Return the [x, y] coordinate for the center point of the cell that contains the specified text.  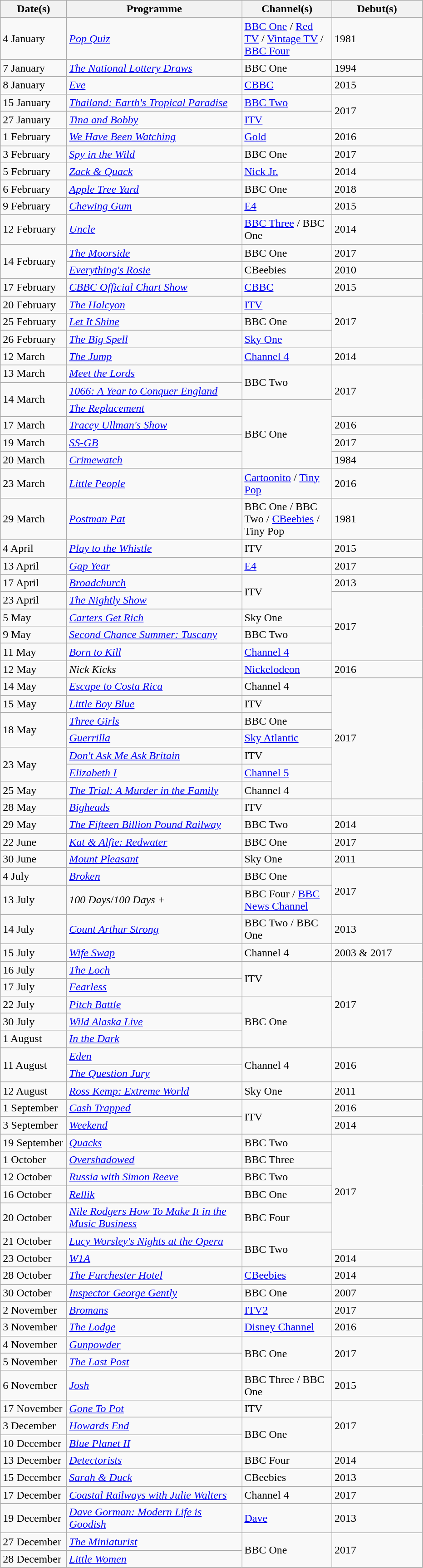
Thailand: Earth's Tropical Paradise [154, 102]
Disney Channel [287, 1327]
Gap Year [154, 565]
Escape to Costa Rica [154, 687]
Spy in the Wild [154, 154]
23 October [34, 1258]
6 November [34, 1385]
28 October [34, 1276]
Mount Pleasant [154, 859]
Apple Tree Yard [154, 189]
23 April [34, 600]
Zack & Quack [154, 171]
26 February [34, 339]
Sky Atlantic [287, 738]
The Lodge [154, 1327]
Count Arthur Strong [154, 930]
11 May [34, 652]
Lucy Worsley's Nights at the Opera [154, 1241]
19 September [34, 1142]
The Question Jury [154, 1073]
Nickelodeon [287, 669]
In the Dark [154, 1039]
We Have Been Watching [154, 137]
Rellik [154, 1194]
BBC One / BBC Two / CBeebies / Tiny Pop [287, 519]
Howards End [154, 1426]
23 May [34, 764]
Little Women [154, 1559]
Pop Quiz [154, 39]
Eve [154, 85]
12 March [34, 356]
1 October [34, 1160]
Detectorists [154, 1461]
13 July [34, 900]
Tracey Ullman's Show [154, 425]
20 October [34, 1218]
100 Days/100 Days + [154, 900]
Weekend [154, 1125]
Quacks [154, 1142]
Broken [154, 877]
4 July [34, 877]
Josh [154, 1385]
5 November [34, 1362]
Date(s) [34, 9]
12 February [34, 229]
13 March [34, 374]
Dave [287, 1518]
2010 [377, 270]
3 December [34, 1426]
Fearless [154, 987]
Blue Planet II [154, 1443]
Second Chance Summer: Tuscany [154, 635]
Little People [154, 483]
Bromans [154, 1310]
29 May [34, 824]
Cartoonito / Tiny Pop [287, 483]
7 January [34, 68]
30 July [34, 1022]
30 October [34, 1293]
10 December [34, 1443]
Born to Kill [154, 652]
15 July [34, 953]
1 September [34, 1108]
5 February [34, 171]
12 August [34, 1091]
Channel(s) [287, 9]
2007 [377, 1293]
1984 [377, 460]
The Nightly Show [154, 600]
The Loch [154, 970]
16 July [34, 970]
17 April [34, 583]
The Big Spell [154, 339]
23 March [34, 483]
3 September [34, 1125]
The Fifteen Billion Pound Railway [154, 824]
19 March [34, 443]
Gone To Pot [154, 1408]
25 February [34, 322]
Eden [154, 1056]
Uncle [154, 229]
Nile Rodgers How To Make It in the Music Business [154, 1218]
Chewing Gum [154, 206]
Guerrilla [154, 738]
15 December [34, 1478]
1 February [34, 137]
The National Lottery Draws [154, 68]
15 January [34, 102]
28 May [34, 807]
4 November [34, 1344]
Debut(s) [377, 9]
1994 [377, 68]
27 January [34, 120]
9 May [34, 635]
Little Boy Blue [154, 704]
Russia with Simon Reeve [154, 1177]
17 February [34, 287]
The Halcyon [154, 305]
1066: A Year to Conquer England [154, 391]
Dave Gorman: Modern Life is Goodish [154, 1518]
22 June [34, 842]
14 March [34, 399]
Wild Alaska Live [154, 1022]
17 December [34, 1495]
20 March [34, 460]
11 August [34, 1065]
3 February [34, 154]
1 August [34, 1039]
W1A [154, 1258]
14 February [34, 261]
6 February [34, 189]
Inspector George Gently [154, 1293]
Nick Kicks [154, 669]
Let It Shine [154, 322]
30 June [34, 859]
3 November [34, 1327]
Kat & Alfie: Redwater [154, 842]
Overshadowed [154, 1160]
Don't Ask Me Ask Britain [154, 755]
CBBC Official Chart Show [154, 287]
The Jump [154, 356]
SS-GB [154, 443]
Wife Swap [154, 953]
20 February [34, 305]
Nick Jr. [287, 171]
Programme [154, 9]
Elizabeth I [154, 773]
5 May [34, 618]
BBC Three [287, 1160]
8 January [34, 85]
15 May [34, 704]
28 December [34, 1559]
Bigheads [154, 807]
BBC One / Red TV / Vintage TV / BBC Four [287, 39]
BBC Four / BBC News Channel [287, 900]
Ross Kemp: Extreme World [154, 1091]
ITV2 [287, 1310]
The Trial: A Murder in the Family [154, 790]
2003 & 2017 [377, 953]
Postman Pat [154, 519]
The Moorside [154, 253]
12 May [34, 669]
Everything's Rosie [154, 270]
21 October [34, 1241]
29 March [34, 519]
25 May [34, 790]
4 January [34, 39]
12 October [34, 1177]
27 December [34, 1542]
Coastal Railways with Julie Walters [154, 1495]
Gold [287, 137]
Broadchurch [154, 583]
22 July [34, 1004]
14 May [34, 687]
4 April [34, 548]
14 July [34, 930]
Three Girls [154, 721]
17 November [34, 1408]
Play to the Whistle [154, 548]
19 December [34, 1518]
Crimewatch [154, 460]
13 December [34, 1461]
Sarah & Duck [154, 1478]
13 April [34, 565]
16 October [34, 1194]
Tina and Bobby [154, 120]
Meet the Lords [154, 374]
Pitch Battle [154, 1004]
17 July [34, 987]
Gunpowder [154, 1344]
17 March [34, 425]
Carters Get Rich [154, 618]
The Replacement [154, 408]
Channel 5 [287, 773]
18 May [34, 730]
2018 [377, 189]
The Miniaturist [154, 1542]
9 February [34, 206]
2 November [34, 1310]
BBC Two / BBC One [287, 930]
The Furchester Hotel [154, 1276]
The Last Post [154, 1362]
Cash Trapped [154, 1108]
